For the text-containing cell, return its midpoint in (X, Y) coordinate format. 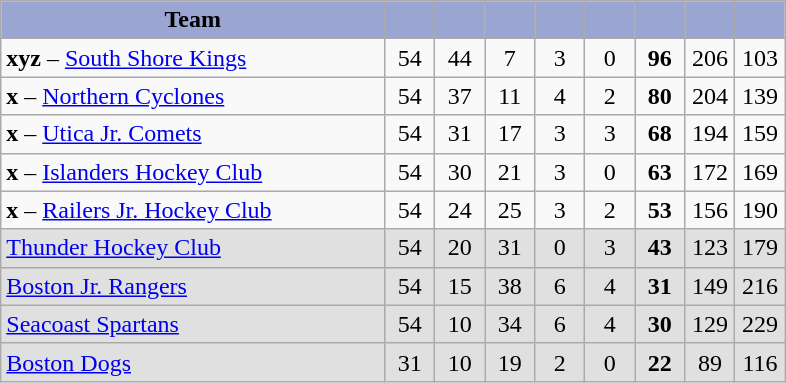
Team (193, 20)
x – Northern Cyclones (193, 96)
x – Utica Jr. Comets (193, 134)
216 (760, 286)
Seacoast Spartans (193, 324)
89 (710, 362)
15 (460, 286)
19 (510, 362)
xyz – South Shore Kings (193, 58)
149 (710, 286)
22 (660, 362)
Thunder Hockey Club (193, 248)
129 (710, 324)
7 (510, 58)
80 (660, 96)
172 (710, 172)
103 (760, 58)
43 (660, 248)
17 (510, 134)
96 (660, 58)
123 (710, 248)
229 (760, 324)
179 (760, 248)
156 (710, 210)
25 (510, 210)
x – Islanders Hockey Club (193, 172)
Boston Jr. Rangers (193, 286)
37 (460, 96)
24 (460, 210)
x – Railers Jr. Hockey Club (193, 210)
38 (510, 286)
53 (660, 210)
21 (510, 172)
204 (710, 96)
169 (760, 172)
206 (710, 58)
159 (760, 134)
116 (760, 362)
139 (760, 96)
20 (460, 248)
190 (760, 210)
63 (660, 172)
Boston Dogs (193, 362)
194 (710, 134)
68 (660, 134)
34 (510, 324)
11 (510, 96)
44 (460, 58)
